Return [X, Y] of the center of cell containing provided text 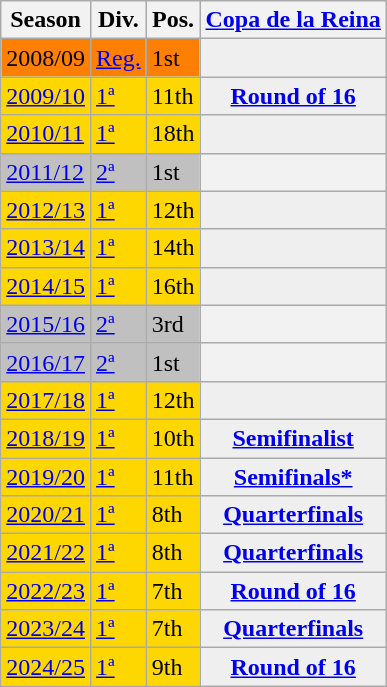
16th [173, 286]
2024/25 [46, 667]
2023/24 [46, 629]
9th [173, 667]
2008/09 [46, 58]
Semifinalist [293, 438]
14th [173, 248]
2022/23 [46, 591]
2011/12 [46, 172]
18th [173, 134]
2018/19 [46, 438]
2012/13 [46, 210]
2021/22 [46, 553]
Copa de la Reina [293, 20]
10th [173, 438]
2017/18 [46, 400]
2014/15 [46, 286]
3rd [173, 324]
Season [46, 20]
Reg. [118, 58]
2015/16 [46, 324]
2016/17 [46, 362]
2013/14 [46, 248]
2010/11 [46, 134]
2019/20 [46, 477]
2009/10 [46, 96]
Div. [118, 20]
Semifinals* [293, 477]
2020/21 [46, 515]
Pos. [173, 20]
